Find where the given text appears and provide that cell's center as (x, y) coordinate. 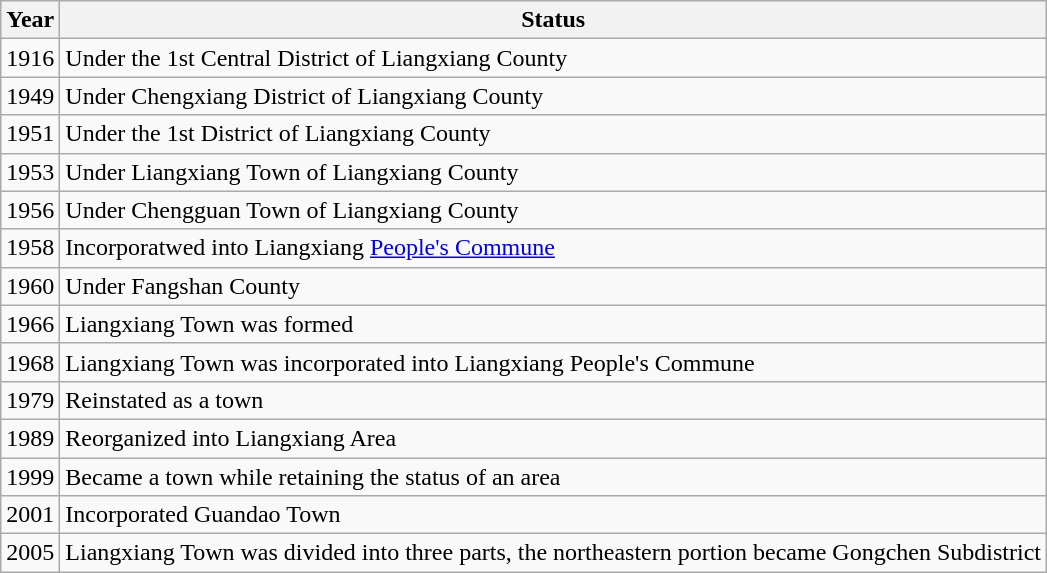
Under Liangxiang Town of Liangxiang County (554, 172)
Under Fangshan County (554, 286)
1949 (30, 96)
1960 (30, 286)
1968 (30, 362)
Under the 1st Central District of Liangxiang County (554, 58)
Under Chengguan Town of Liangxiang County (554, 210)
Liangxiang Town was formed (554, 324)
Reorganized into Liangxiang Area (554, 438)
1979 (30, 400)
Incorporatwed into Liangxiang People's Commune (554, 248)
1916 (30, 58)
Liangxiang Town was divided into three parts, the northeastern portion became Gongchen Subdistrict (554, 553)
Liangxiang Town was incorporated into Liangxiang People's Commune (554, 362)
Became a town while retaining the status of an area (554, 477)
1956 (30, 210)
1999 (30, 477)
2001 (30, 515)
Year (30, 20)
1989 (30, 438)
1958 (30, 248)
2005 (30, 553)
Under Chengxiang District of Liangxiang County (554, 96)
1966 (30, 324)
1953 (30, 172)
1951 (30, 134)
Incorporated Guandao Town (554, 515)
Reinstated as a town (554, 400)
Under the 1st District of Liangxiang County (554, 134)
Status (554, 20)
